For the text-containing cell, return its midpoint in [x, y] coordinate format. 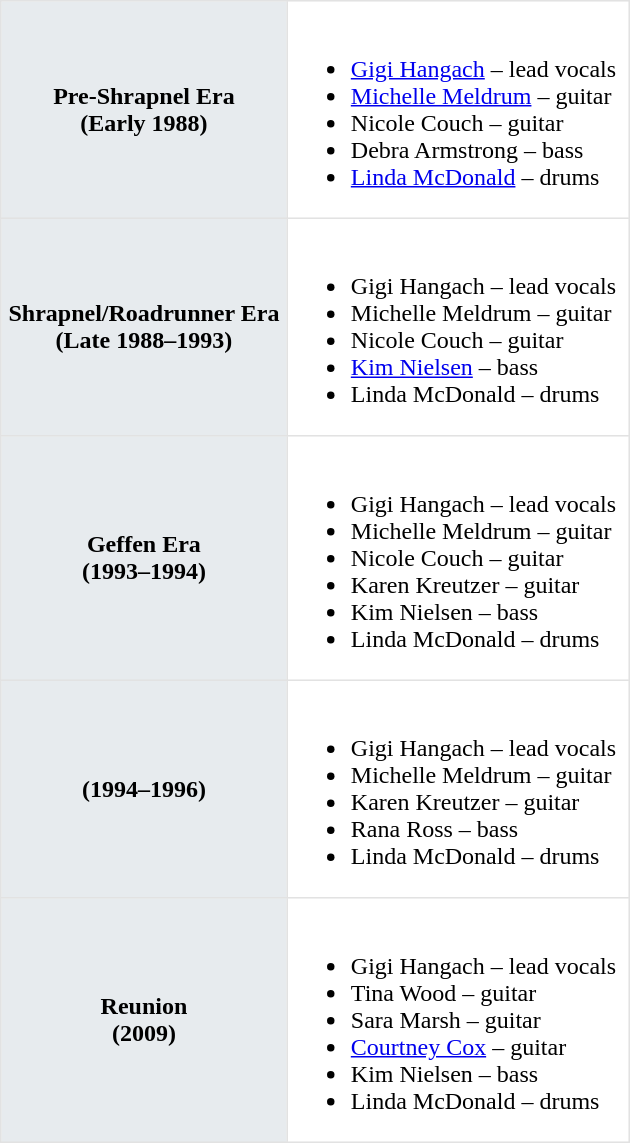
Reunion (2009) [144, 1020]
Shrapnel/Roadrunner Era (Late 1988–1993) [144, 327]
Gigi Hangach – lead vocalsMichelle Meldrum – guitarNicole Couch – guitarKim Nielsen – bassLinda McDonald – drums [458, 327]
Geffen Era (1993–1994) [144, 558]
Gigi Hangach – lead vocalsMichelle Meldrum – guitarNicole Couch – guitarKaren Kreutzer – guitarKim Nielsen – bassLinda McDonald – drums [458, 558]
Gigi Hangach – lead vocalsTina Wood – guitarSara Marsh – guitarCourtney Cox – guitarKim Nielsen – bassLinda McDonald – drums [458, 1020]
(1994–1996) [144, 789]
Pre-Shrapnel Era (Early 1988) [144, 110]
Gigi Hangach – lead vocalsMichelle Meldrum – guitarKaren Kreutzer – guitarRana Ross – bassLinda McDonald – drums [458, 789]
Gigi Hangach – lead vocalsMichelle Meldrum – guitarNicole Couch – guitarDebra Armstrong – bassLinda McDonald – drums [458, 110]
